Capture the cell that displays the provided text and extract its [x, y] central coordinate. 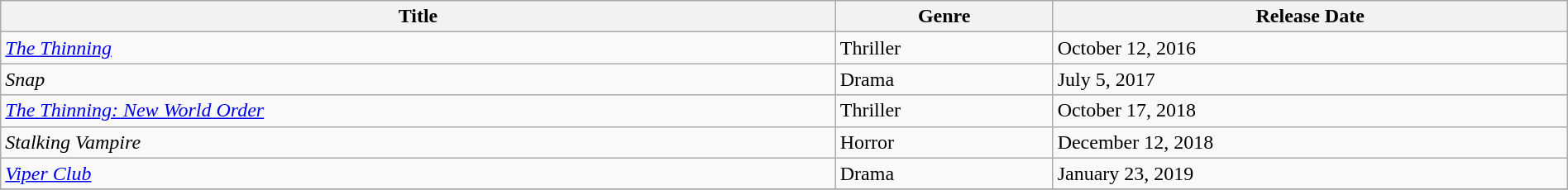
October 12, 2016 [1310, 48]
Stalking Vampire [418, 142]
The Thinning [418, 48]
December 12, 2018 [1310, 142]
Viper Club [418, 173]
Release Date [1310, 17]
Title [418, 17]
January 23, 2019 [1310, 173]
Horror [944, 142]
Genre [944, 17]
The Thinning: New World Order [418, 111]
October 17, 2018 [1310, 111]
Snap [418, 79]
July 5, 2017 [1310, 79]
